For the text-containing cell, return its midpoint in (x, y) coordinate format. 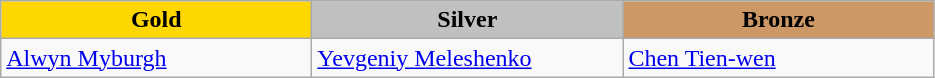
Gold (156, 20)
Silver (468, 20)
Chen Tien-wen (778, 58)
Alwyn Myburgh (156, 58)
Yevgeniy Meleshenko (468, 58)
Bronze (778, 20)
